From the cell containing the given text, extract its center point as (x, y) coordinate. 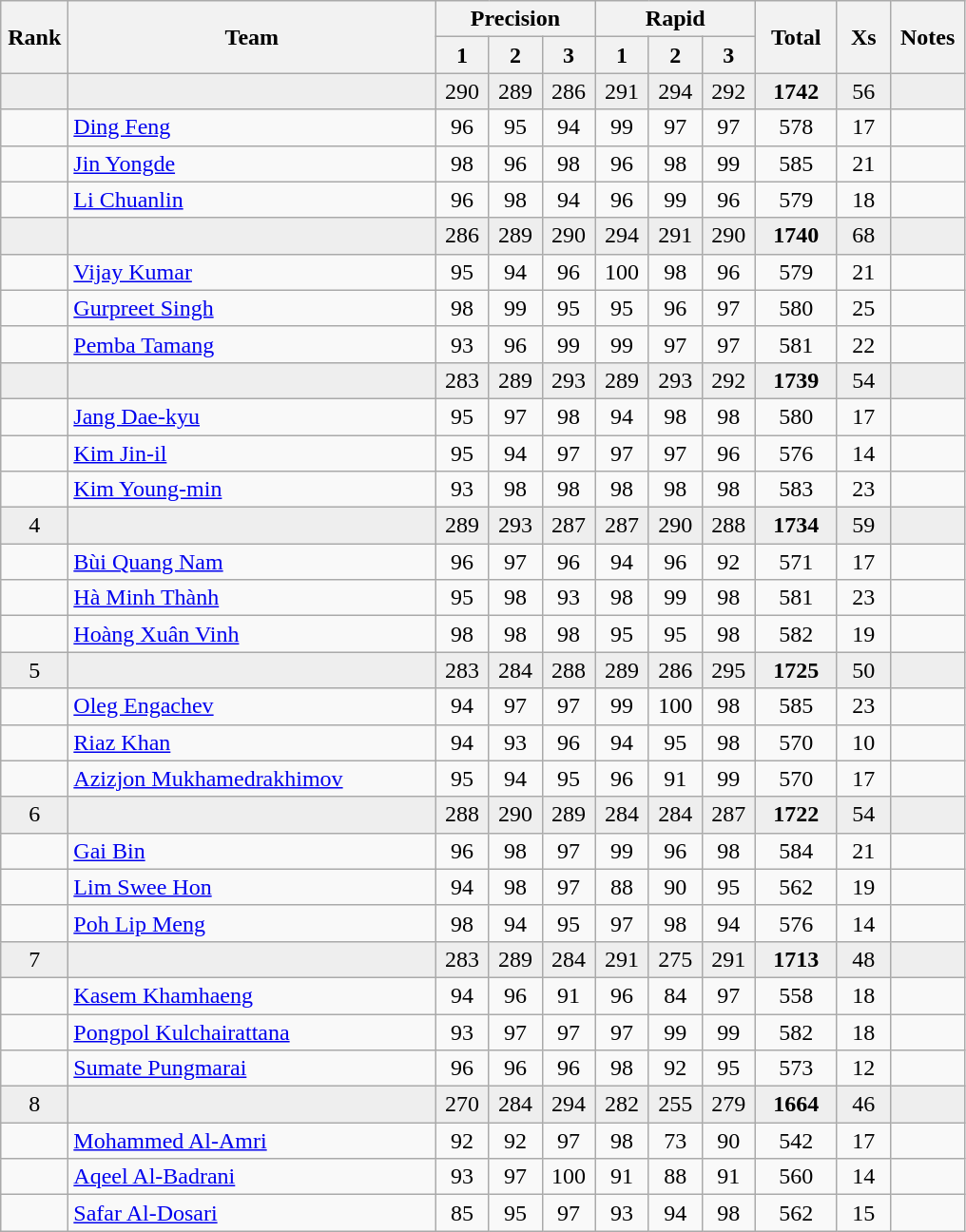
Total (796, 37)
1664 (796, 1105)
295 (728, 670)
6 (34, 815)
84 (675, 995)
Sumate Pungmarai (252, 1068)
1725 (796, 670)
1722 (796, 815)
Gurpreet Singh (252, 308)
Kasem Khamhaeng (252, 995)
85 (462, 1213)
Xs (863, 37)
Hoàng Xuân Vinh (252, 634)
275 (675, 959)
Vijay Kumar (252, 272)
Safar Al-Dosari (252, 1213)
282 (622, 1105)
68 (863, 236)
Riaz Khan (252, 742)
15 (863, 1213)
Precision (515, 19)
558 (796, 995)
1734 (796, 526)
Jin Yongde (252, 164)
Pongpol Kulchairattana (252, 1031)
571 (796, 562)
573 (796, 1068)
48 (863, 959)
583 (796, 490)
Aqeel Al-Badrani (252, 1177)
1740 (796, 236)
5 (34, 670)
270 (462, 1105)
1739 (796, 380)
Kim Young-min (252, 490)
Oleg Engachev (252, 706)
Mohammed Al-Amri (252, 1141)
560 (796, 1177)
Bùi Quang Nam (252, 562)
Lim Swee Hon (252, 887)
10 (863, 742)
8 (34, 1105)
50 (863, 670)
Jang Dae-kyu (252, 416)
46 (863, 1105)
7 (34, 959)
Ding Feng (252, 127)
Gai Bin (252, 851)
Rank (34, 37)
Hà Minh Thành (252, 598)
4 (34, 526)
25 (863, 308)
Pemba Tamang (252, 344)
Poh Lip Meng (252, 923)
279 (728, 1105)
73 (675, 1141)
584 (796, 851)
Kim Jin-il (252, 453)
542 (796, 1141)
Notes (928, 37)
Rapid (675, 19)
1742 (796, 91)
578 (796, 127)
12 (863, 1068)
22 (863, 344)
56 (863, 91)
Team (252, 37)
Azizjon Mukhamedrakhimov (252, 779)
59 (863, 526)
255 (675, 1105)
Li Chuanlin (252, 200)
1713 (796, 959)
